From the cell containing the given text, extract its center point as (x, y) coordinate. 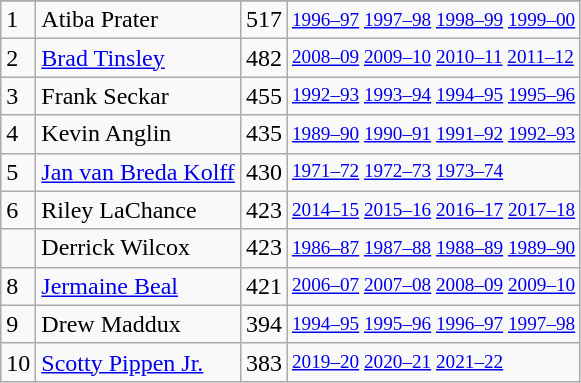
394 (264, 324)
Atiba Prater (138, 20)
2019–20 2020–21 2021–22 (433, 362)
Kevin Anglin (138, 134)
3 (18, 96)
2008–09 2009–10 2010–11 2011–12 (433, 58)
Scotty Pippen Jr. (138, 362)
Derrick Wilcox (138, 248)
Jermaine Beal (138, 286)
482 (264, 58)
Jan van Breda Kolff (138, 172)
Drew Maddux (138, 324)
1996–97 1997–98 1998–99 1999–00 (433, 20)
1971–72 1972–73 1973–74 (433, 172)
2014–15 2015–16 2016–17 2017–18 (433, 210)
9 (18, 324)
455 (264, 96)
383 (264, 362)
2006–07 2007–08 2008–09 2009–10 (433, 286)
435 (264, 134)
1989–90 1990–91 1991–92 1992–93 (433, 134)
2 (18, 58)
1992–93 1993–94 1994–95 1995–96 (433, 96)
Riley LaChance (138, 210)
1 (18, 20)
10 (18, 362)
430 (264, 172)
5 (18, 172)
4 (18, 134)
517 (264, 20)
421 (264, 286)
1986–87 1987–88 1988–89 1989–90 (433, 248)
Frank Seckar (138, 96)
1994–95 1995–96 1996–97 1997–98 (433, 324)
6 (18, 210)
8 (18, 286)
Brad Tinsley (138, 58)
